Return (X, Y) of the center of cell containing provided text 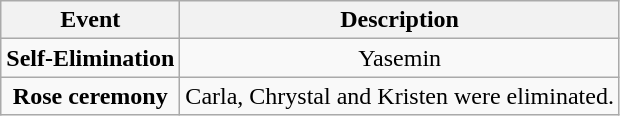
Event (90, 20)
Yasemin (400, 58)
Description (400, 20)
Carla, Chrystal and Kristen were eliminated. (400, 96)
Self-Elimination (90, 58)
Rose ceremony (90, 96)
